From the cell containing the given text, extract its center point as [X, Y] coordinate. 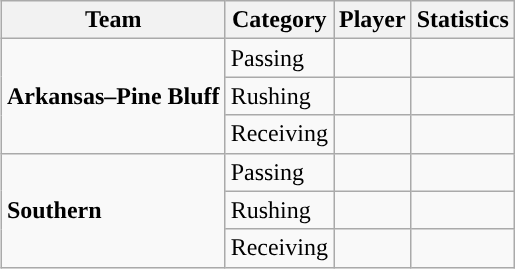
Statistics [462, 20]
Arkansas–Pine Bluff [113, 96]
Category [279, 20]
Player [373, 20]
Southern [113, 210]
Team [113, 20]
